Identify which cell holds the provided text, then report its (X, Y) central coordinate. 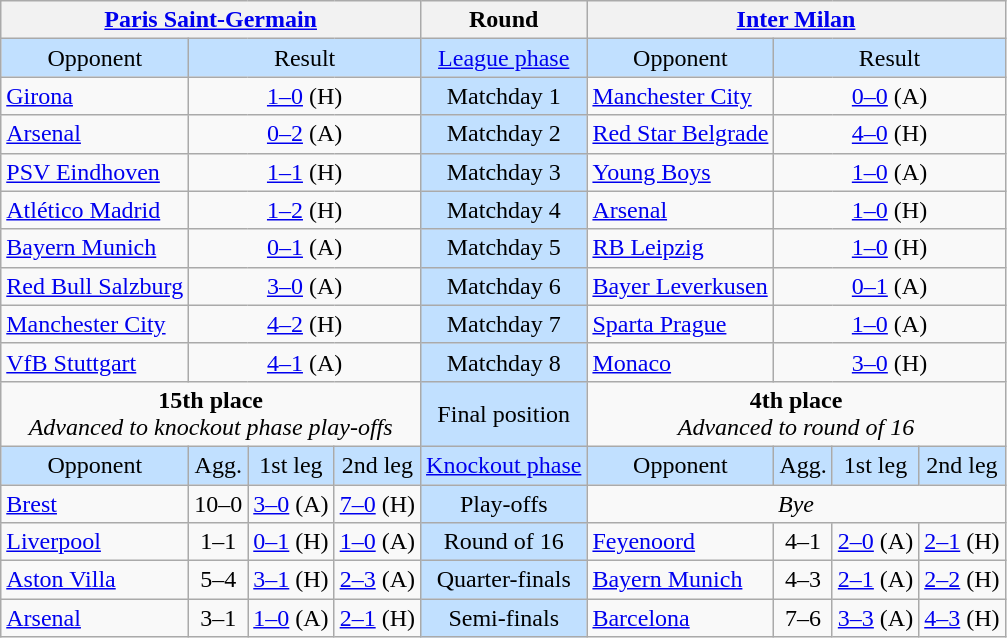
Liverpool (95, 542)
Sparta Prague (680, 324)
Girona (95, 96)
Young Boys (680, 172)
2–3 (A) (377, 580)
4–3 (803, 580)
League phase (504, 58)
Matchday 3 (504, 172)
Semi-finals (504, 618)
Bayer Leverkusen (680, 286)
15th placeAdvanced to knockout phase play-offs (211, 414)
PSV Eindhoven (95, 172)
4th placeAdvanced to round of 16 (796, 414)
Round of 16 (504, 542)
Matchday 8 (504, 362)
Play-offs (504, 503)
Paris Saint-Germain (211, 20)
Knockout phase (504, 465)
Round (504, 20)
Final position (504, 414)
Atlético Madrid (95, 210)
4–0 (H) (890, 134)
Matchday 2 (504, 134)
0–1 (H) (291, 542)
Quarter-finals (504, 580)
0–0 (A) (890, 96)
Red Bull Salzburg (95, 286)
Matchday 4 (504, 210)
2–2 (H) (962, 580)
Feyenoord (680, 542)
1–1 (H) (305, 172)
1–1 (218, 542)
Red Star Belgrade (680, 134)
VfB Stuttgart (95, 362)
Matchday 6 (504, 286)
4–3 (H) (962, 618)
RB Leipzig (680, 248)
Matchday 7 (504, 324)
3–1 (218, 618)
3–3 (A) (875, 618)
7–0 (H) (377, 503)
7–6 (803, 618)
2–1 (A) (875, 580)
4–2 (H) (305, 324)
2–0 (A) (875, 542)
3–1 (H) (291, 580)
Matchday 5 (504, 248)
Brest (95, 503)
4–1 (803, 542)
Inter Milan (796, 20)
Barcelona (680, 618)
4–1 (A) (305, 362)
10–0 (218, 503)
Aston Villa (95, 580)
Bye (796, 503)
Monaco (680, 362)
3–0 (H) (890, 362)
1–2 (H) (305, 210)
0–2 (A) (305, 134)
5–4 (218, 580)
Matchday 1 (504, 96)
